For the text-containing cell, return its midpoint in [x, y] coordinate format. 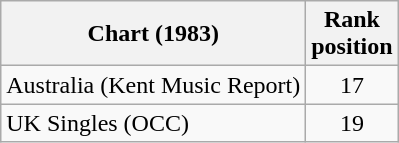
UK Singles (OCC) [154, 123]
Chart (1983) [154, 34]
Australia (Kent Music Report) [154, 85]
17 [352, 85]
Rankposition [352, 34]
19 [352, 123]
